Extract the (x, y) coordinate from the center of the cell holding the provided text.  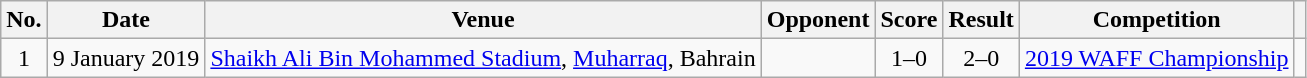
Result (981, 20)
2019 WAFF Championship (1156, 58)
Score (909, 20)
Competition (1156, 20)
2–0 (981, 58)
9 January 2019 (126, 58)
No. (24, 20)
1–0 (909, 58)
Venue (483, 20)
1 (24, 58)
Opponent (818, 20)
Shaikh Ali Bin Mohammed Stadium, Muharraq, Bahrain (483, 58)
Date (126, 20)
